Search for the cell housing the specified text and yield its [X, Y] center coordinate. 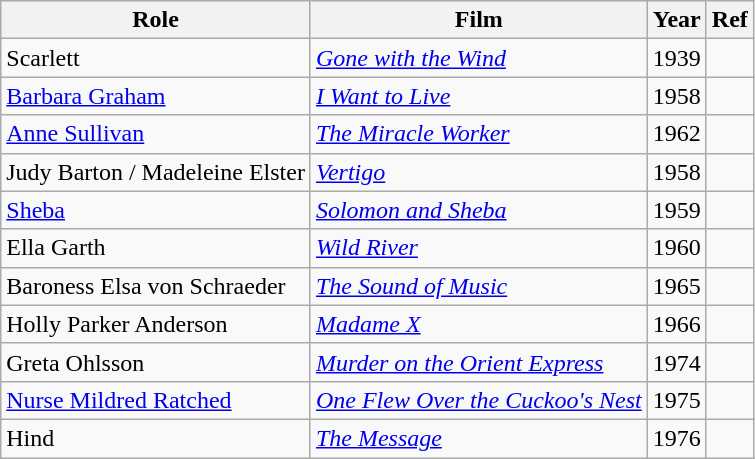
1974 [676, 362]
Film [478, 20]
1965 [676, 286]
1976 [676, 438]
Baroness Elsa von Schraeder [156, 286]
1966 [676, 324]
Greta Ohlsson [156, 362]
1962 [676, 134]
1975 [676, 400]
One Flew Over the Cuckoo's Nest [478, 400]
Sheba [156, 210]
Wild River [478, 248]
1960 [676, 248]
Solomon and Sheba [478, 210]
Role [156, 20]
The Miracle Worker [478, 134]
Murder on the Orient Express [478, 362]
Scarlett [156, 58]
Barbara Graham [156, 96]
Ella Garth [156, 248]
Anne Sullivan [156, 134]
Nurse Mildred Ratched [156, 400]
The Sound of Music [478, 286]
1939 [676, 58]
The Message [478, 438]
Vertigo [478, 172]
I Want to Live [478, 96]
Ref [730, 20]
Holly Parker Anderson [156, 324]
Year [676, 20]
Gone with the Wind [478, 58]
Madame X [478, 324]
Hind [156, 438]
1959 [676, 210]
Judy Barton / Madeleine Elster [156, 172]
